Pinpoint the cell where the given text exists, returning its (x, y) midpoint coordinate. 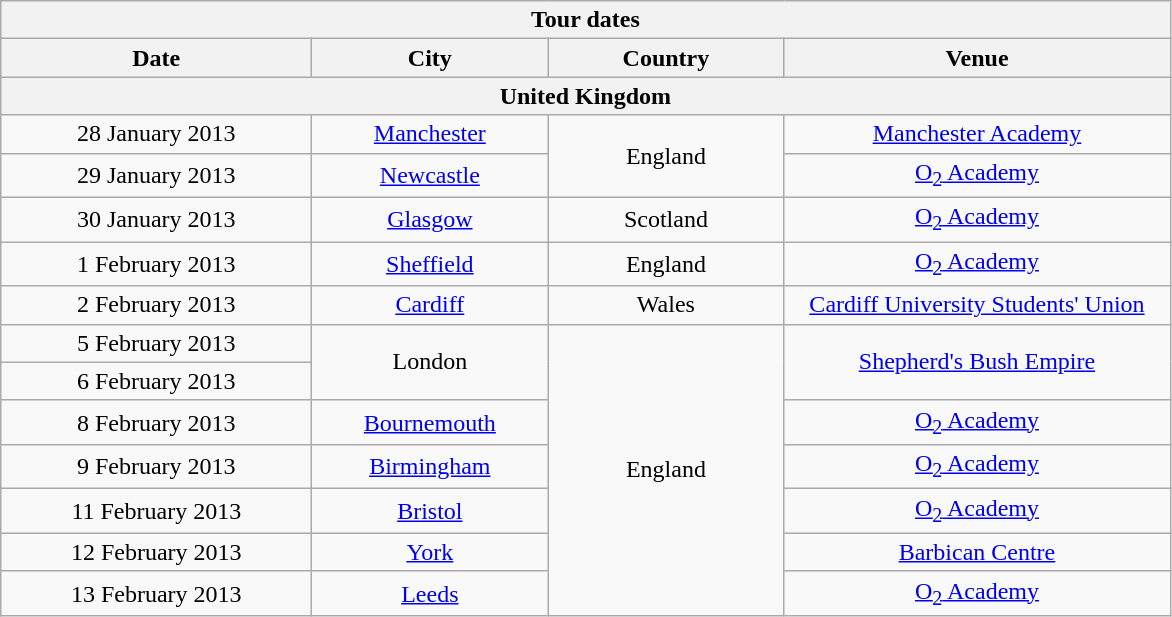
Bristol (430, 511)
City (430, 58)
Country (666, 58)
1 February 2013 (156, 264)
12 February 2013 (156, 552)
9 February 2013 (156, 467)
11 February 2013 (156, 511)
Scotland (666, 219)
Cardiff University Students' Union (977, 305)
Manchester (430, 134)
13 February 2013 (156, 593)
Cardiff (430, 305)
30 January 2013 (156, 219)
8 February 2013 (156, 422)
United Kingdom (586, 96)
Glasgow (430, 219)
Manchester Academy (977, 134)
Bournemouth (430, 422)
Shepherd's Bush Empire (977, 362)
Wales (666, 305)
York (430, 552)
Date (156, 58)
Venue (977, 58)
Newcastle (430, 175)
London (430, 362)
Tour dates (586, 20)
29 January 2013 (156, 175)
2 February 2013 (156, 305)
Leeds (430, 593)
28 January 2013 (156, 134)
6 February 2013 (156, 381)
5 February 2013 (156, 343)
Birmingham (430, 467)
Sheffield (430, 264)
Barbican Centre (977, 552)
